Capture the cell that displays the provided text and extract its (X, Y) central coordinate. 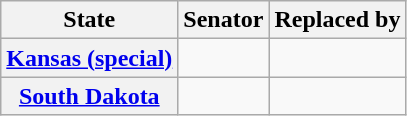
Kansas (special) (90, 58)
State (90, 20)
Replaced by (338, 20)
Senator (224, 20)
South Dakota (90, 96)
